Extract the (X, Y) coordinate from the center of the cell holding the provided text.  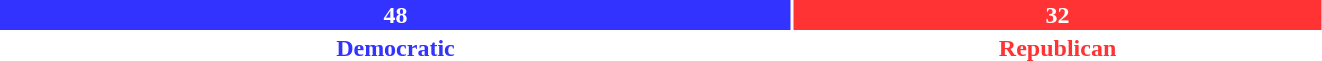
48 (396, 15)
32 (1058, 15)
